From the cell containing the given text, extract its center point as (X, Y) coordinate. 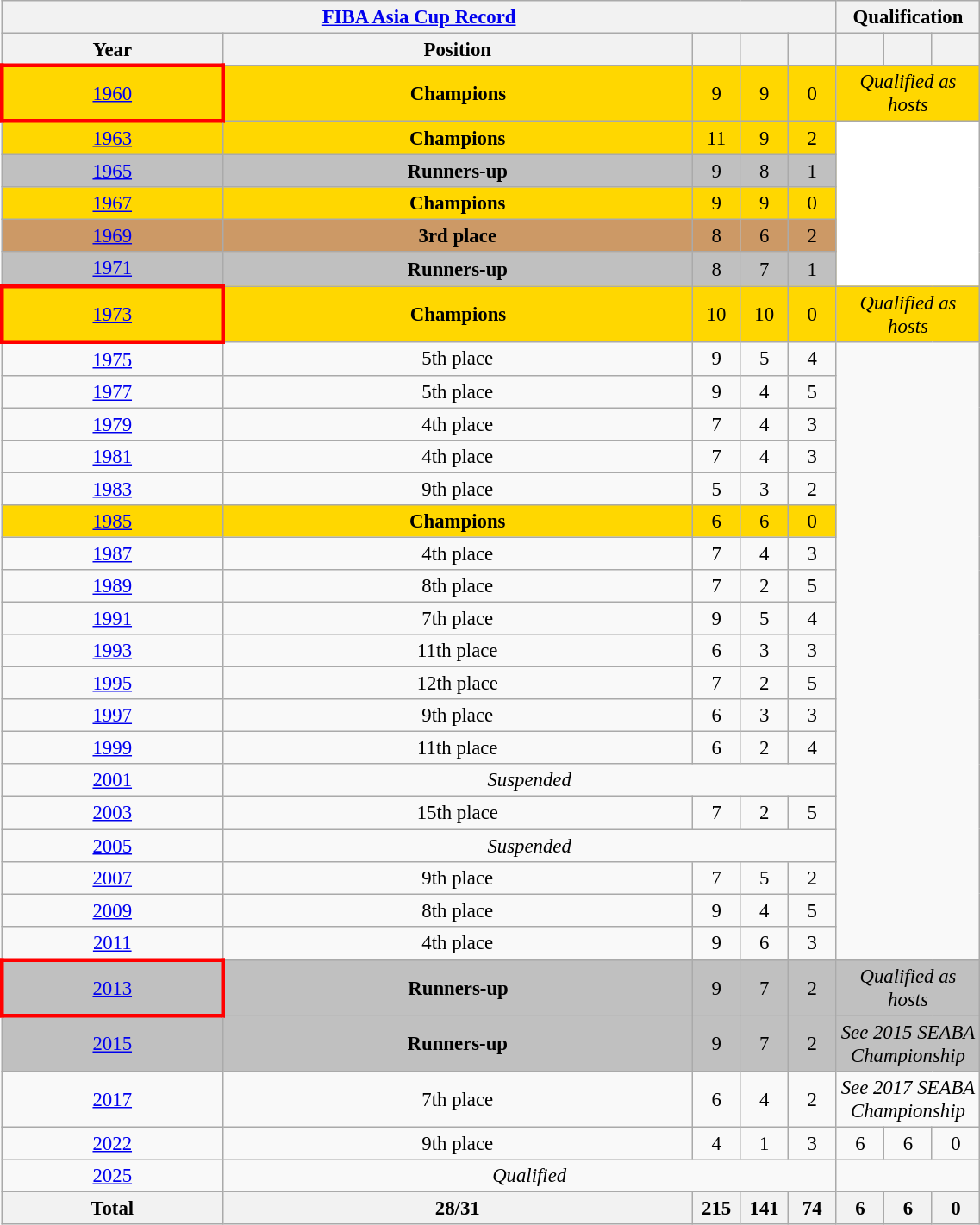
1997 (112, 716)
Total (112, 1209)
1991 (112, 619)
2009 (112, 910)
2005 (112, 846)
2025 (112, 1176)
1971 (112, 269)
1975 (112, 359)
11 (716, 138)
74 (812, 1209)
1995 (112, 684)
1977 (112, 391)
Qualification (908, 17)
15th place (457, 813)
215 (716, 1209)
141 (765, 1209)
1960 (112, 93)
1981 (112, 457)
2013 (112, 988)
1985 (112, 522)
2017 (112, 1100)
Year (112, 50)
1973 (112, 314)
1967 (112, 203)
2007 (112, 878)
1999 (112, 748)
1983 (112, 489)
Position (457, 50)
12th place (457, 684)
1979 (112, 424)
2015 (112, 1043)
Qualified (529, 1176)
28/31 (457, 1209)
2003 (112, 813)
2022 (112, 1143)
1965 (112, 172)
1987 (112, 553)
2001 (112, 780)
2011 (112, 943)
3rd place (457, 236)
See 2015 SEABA Championship (908, 1043)
1989 (112, 586)
FIBA Asia Cup Record (419, 17)
1993 (112, 651)
1969 (112, 236)
1963 (112, 138)
See 2017 SEABA Championship (908, 1100)
